Pinpoint the cell where the given text exists, returning its [x, y] midpoint coordinate. 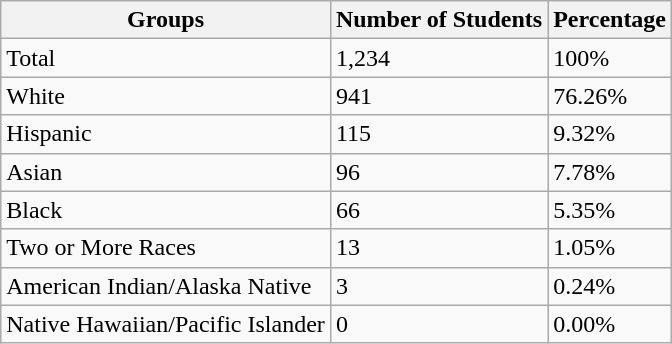
9.32% [610, 134]
0.24% [610, 286]
66 [438, 210]
Percentage [610, 20]
76.26% [610, 96]
3 [438, 286]
5.35% [610, 210]
Asian [166, 172]
White [166, 96]
1.05% [610, 248]
115 [438, 134]
13 [438, 248]
1,234 [438, 58]
Total [166, 58]
941 [438, 96]
Black [166, 210]
Native Hawaiian/Pacific Islander [166, 324]
0 [438, 324]
Two or More Races [166, 248]
Number of Students [438, 20]
American Indian/Alaska Native [166, 286]
0.00% [610, 324]
Hispanic [166, 134]
7.78% [610, 172]
Groups [166, 20]
96 [438, 172]
100% [610, 58]
